Detect which cell encompasses the target text, then output its [x, y] center coordinate. 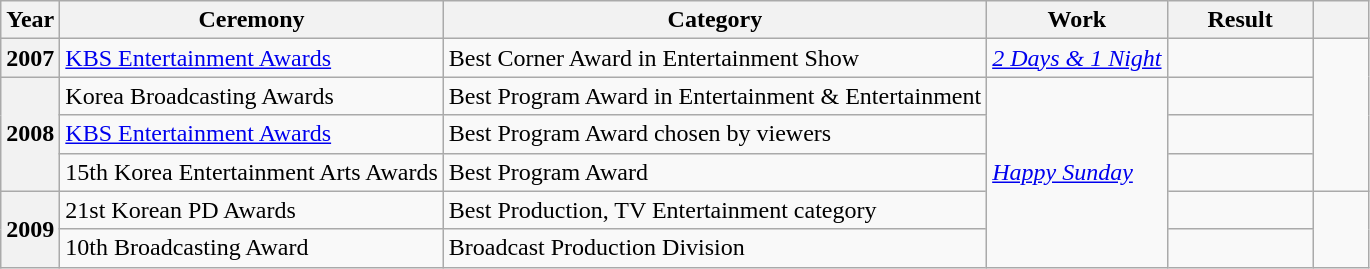
2 Days & 1 Night [1077, 58]
Best Program Award in Entertainment & Entertainment [714, 96]
21st Korean PD Awards [252, 210]
2007 [30, 58]
Best Program Award [714, 172]
Year [30, 20]
Best Production, TV Entertainment category [714, 210]
Result [1240, 20]
Best Program Award chosen by viewers [714, 134]
Category [714, 20]
Ceremony [252, 20]
Happy Sunday [1077, 172]
2008 [30, 134]
Broadcast Production Division [714, 248]
15th Korea Entertainment Arts Awards [252, 172]
10th Broadcasting Award [252, 248]
Korea Broadcasting Awards [252, 96]
Work [1077, 20]
2009 [30, 229]
Best Corner Award in Entertainment Show [714, 58]
